Determine the (X, Y) coordinate at the center of the cell enclosing the given text.  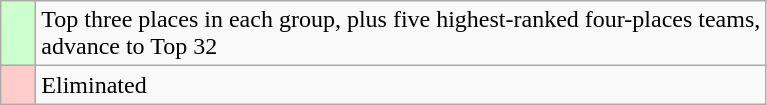
Eliminated (401, 85)
Top three places in each group, plus five highest-ranked four-places teams,advance to Top 32 (401, 34)
